Identify which cell holds the provided text, then report its (x, y) central coordinate. 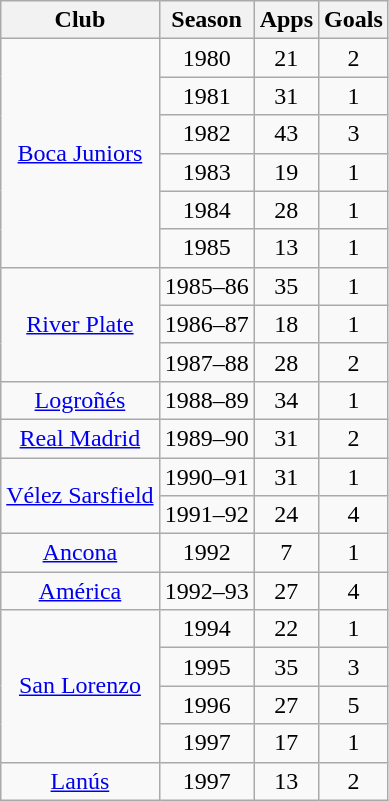
1994 (206, 629)
1988–89 (206, 400)
1986–87 (206, 324)
1991–92 (206, 515)
Club (80, 20)
1992–93 (206, 591)
Ancona (80, 553)
24 (286, 515)
18 (286, 324)
Vélez Sarsfield (80, 496)
1985–86 (206, 286)
1987–88 (206, 362)
1980 (206, 58)
Lanús (80, 781)
1981 (206, 96)
1985 (206, 248)
Boca Juniors (80, 153)
19 (286, 172)
San Lorenzo (80, 686)
Real Madrid (80, 438)
1983 (206, 172)
Logroñés (80, 400)
1989–90 (206, 438)
21 (286, 58)
1990–91 (206, 477)
43 (286, 134)
7 (286, 553)
1996 (206, 705)
17 (286, 743)
Goals (354, 20)
Season (206, 20)
34 (286, 400)
Apps (286, 20)
1982 (206, 134)
River Plate (80, 324)
América (80, 591)
1995 (206, 667)
5 (354, 705)
1984 (206, 210)
1992 (206, 553)
22 (286, 629)
